Search for the cell housing the specified text and yield its (x, y) center coordinate. 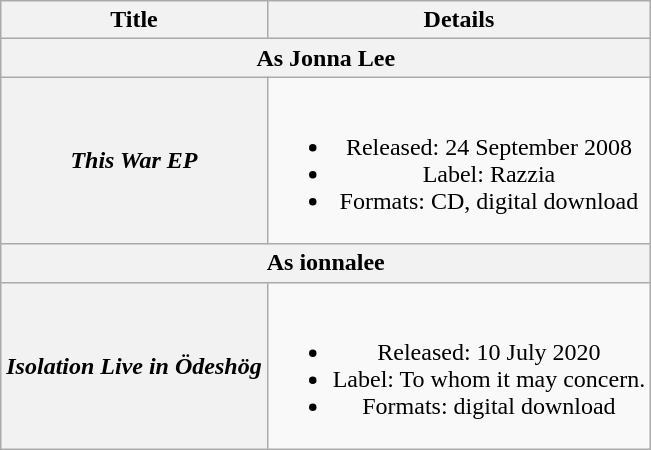
As Jonna Lee (326, 58)
Details (459, 20)
Released: 24 September 2008Label: RazziaFormats: CD, digital download (459, 160)
Released: 10 July 2020Label: To whom it may concern.Formats: digital download (459, 366)
As ionnalee (326, 263)
This War EP (134, 160)
Isolation Live in Ödeshög (134, 366)
Title (134, 20)
